Identify which cell holds the provided text, then report its (X, Y) central coordinate. 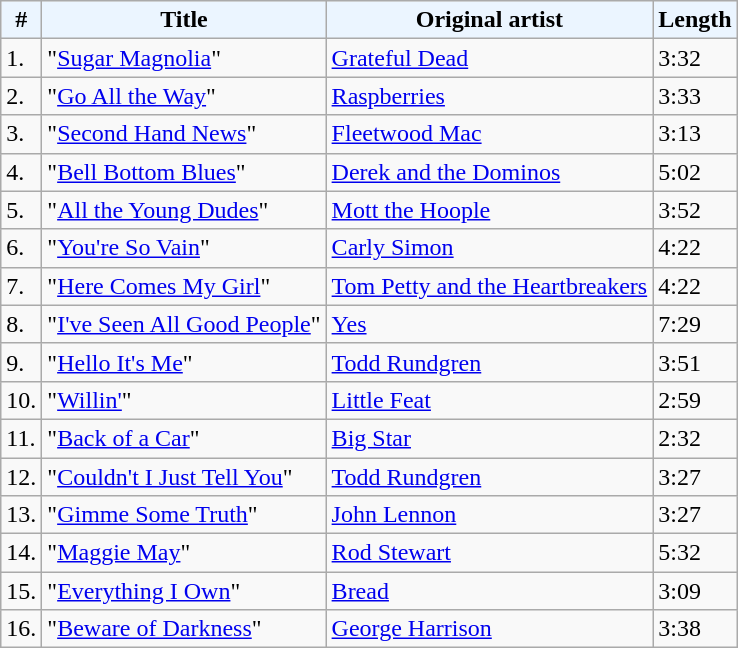
3:38 (695, 629)
Length (695, 20)
Title (184, 20)
1. (22, 58)
2. (22, 96)
3:32 (695, 58)
"All the Young Dudes" (184, 210)
3. (22, 134)
16. (22, 629)
"You're So Vain" (184, 248)
"Go All the Way" (184, 96)
5:02 (695, 172)
Yes (490, 324)
"Second Hand News" (184, 134)
Bread (490, 591)
11. (22, 438)
"Gimme Some Truth" (184, 515)
10. (22, 400)
3:52 (695, 210)
John Lennon (490, 515)
Big Star (490, 438)
"Beware of Darkness" (184, 629)
15. (22, 591)
Little Feat (490, 400)
Raspberries (490, 96)
"Maggie May" (184, 553)
"Back of a Car" (184, 438)
5:32 (695, 553)
9. (22, 362)
14. (22, 553)
Derek and the Dominos (490, 172)
Rod Stewart (490, 553)
George Harrison (490, 629)
4. (22, 172)
Grateful Dead (490, 58)
3:09 (695, 591)
2:59 (695, 400)
3:51 (695, 362)
Mott the Hoople (490, 210)
"Willin'" (184, 400)
Fleetwood Mac (490, 134)
"Hello It's Me" (184, 362)
2:32 (695, 438)
5. (22, 210)
"I've Seen All Good People" (184, 324)
Carly Simon (490, 248)
12. (22, 477)
13. (22, 515)
6. (22, 248)
8. (22, 324)
3:13 (695, 134)
"Bell Bottom Blues" (184, 172)
"Here Comes My Girl" (184, 286)
"Couldn't I Just Tell You" (184, 477)
# (22, 20)
3:33 (695, 96)
7:29 (695, 324)
7. (22, 286)
Tom Petty and the Heartbreakers (490, 286)
"Sugar Magnolia" (184, 58)
Original artist (490, 20)
"Everything I Own" (184, 591)
